Determine the (x, y) coordinate at the center of the cell enclosing the given text.  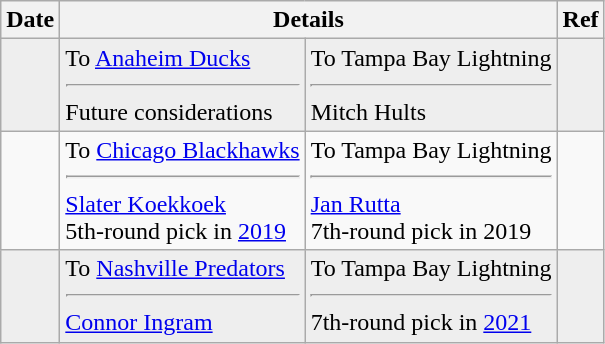
To Nashville PredatorsConnor Ingram (182, 296)
Ref (580, 20)
To Tampa Bay LightningJan Rutta7th-round pick in 2019 (431, 190)
Details (308, 20)
To Tampa Bay LightningMitch Hults (431, 85)
To Tampa Bay Lightning7th-round pick in 2021 (431, 296)
Date (30, 20)
To Anaheim DucksFuture considerations (182, 85)
To Chicago BlackhawksSlater Koekkoek5th-round pick in 2019 (182, 190)
